For the text-containing cell, return its midpoint in [x, y] coordinate format. 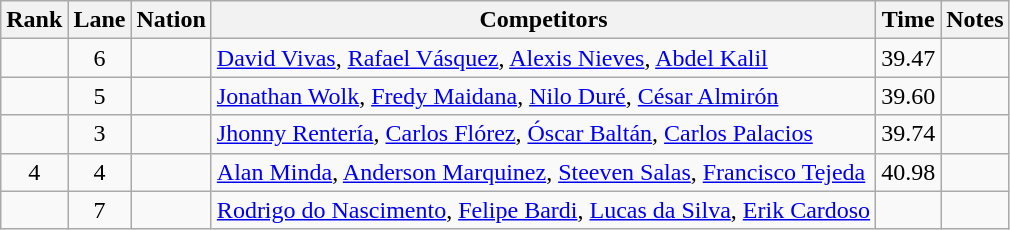
39.74 [908, 134]
Alan Minda, Anderson Marquinez, Steeven Salas, Francisco Tejeda [543, 172]
Notes [975, 20]
Jonathan Wolk, Fredy Maidana, Nilo Duré, César Almirón [543, 96]
Competitors [543, 20]
6 [100, 58]
5 [100, 96]
Lane [100, 20]
39.47 [908, 58]
3 [100, 134]
Rodrigo do Nascimento, Felipe Bardi, Lucas da Silva, Erik Cardoso [543, 210]
Nation [171, 20]
Rank [34, 20]
David Vivas, Rafael Vásquez, Alexis Nieves, Abdel Kalil [543, 58]
Jhonny Rentería, Carlos Flórez, Óscar Baltán, Carlos Palacios [543, 134]
7 [100, 210]
40.98 [908, 172]
Time [908, 20]
39.60 [908, 96]
